From the cell containing the given text, extract its center point as [X, Y] coordinate. 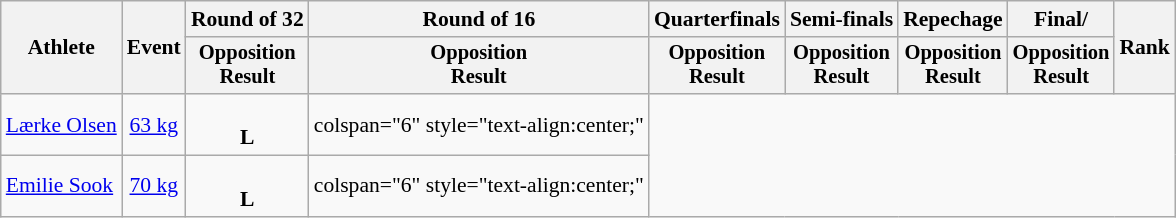
Repechage [953, 19]
Event [154, 48]
Quarterfinals [717, 19]
Rank [1144, 48]
Round of 16 [479, 19]
Lærke Olsen [62, 124]
Athlete [62, 48]
Semi-finals [842, 19]
Final/ [1062, 19]
70 kg [154, 186]
63 kg [154, 124]
Emilie Sook [62, 186]
Round of 32 [248, 19]
